From the cell containing the given text, extract its center point as [x, y] coordinate. 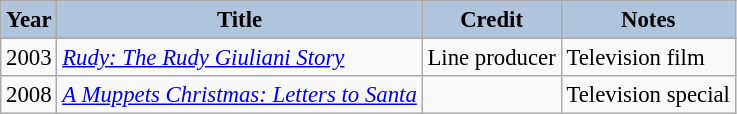
2008 [29, 95]
Year [29, 20]
Title [240, 20]
Television film [648, 58]
Line producer [492, 58]
Television special [648, 95]
Credit [492, 20]
2003 [29, 58]
Rudy: The Rudy Giuliani Story [240, 58]
Notes [648, 20]
A Muppets Christmas: Letters to Santa [240, 95]
